Find where the given text appears and provide that cell's center as (X, Y) coordinate. 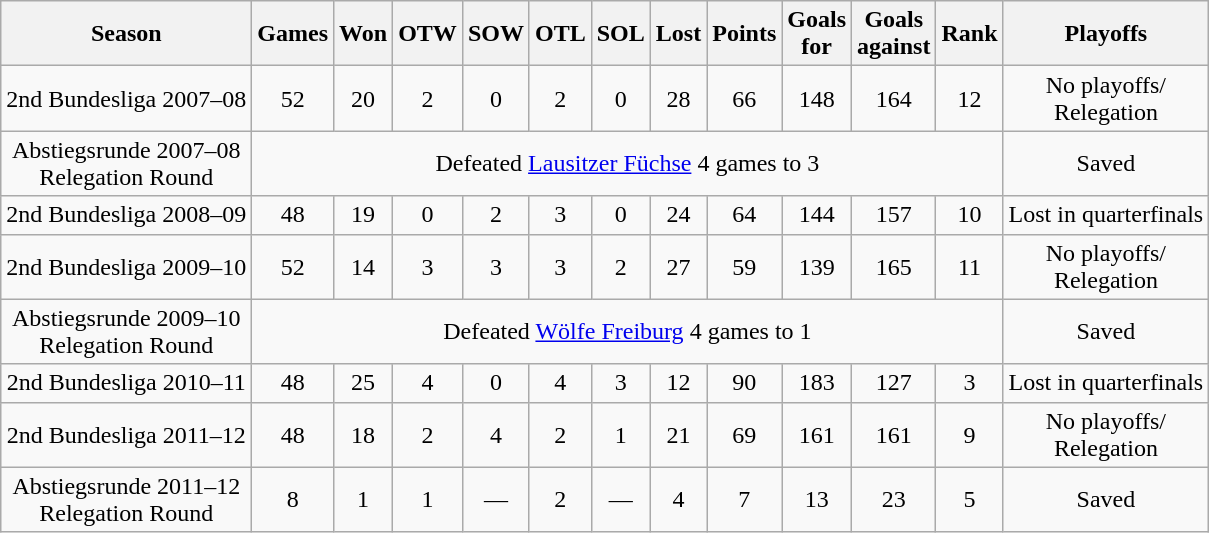
Rank (970, 34)
Goalsfor (817, 34)
Points (744, 34)
19 (364, 215)
Won (364, 34)
13 (817, 500)
7 (744, 500)
69 (744, 434)
9 (970, 434)
157 (894, 215)
Defeated Lausitzer Füchse 4 games to 3 (628, 164)
Playoffs (1106, 34)
2nd Bundesliga 2009–10 (126, 266)
OTW (428, 34)
24 (678, 215)
Season (126, 34)
2nd Bundesliga 2010–11 (126, 383)
10 (970, 215)
SOL (620, 34)
165 (894, 266)
Lost (678, 34)
2nd Bundesliga 2007–08 (126, 98)
64 (744, 215)
Defeated Wölfe Freiburg 4 games to 1 (628, 332)
2nd Bundesliga 2008–09 (126, 215)
20 (364, 98)
SOW (496, 34)
164 (894, 98)
21 (678, 434)
Abstiegsrunde 2007–08Relegation Round (126, 164)
2nd Bundesliga 2011–12 (126, 434)
OTL (560, 34)
14 (364, 266)
90 (744, 383)
148 (817, 98)
11 (970, 266)
144 (817, 215)
23 (894, 500)
183 (817, 383)
Abstiegsrunde 2011–12Relegation Round (126, 500)
59 (744, 266)
Abstiegsrunde 2009–10Relegation Round (126, 332)
28 (678, 98)
127 (894, 383)
Games (293, 34)
66 (744, 98)
139 (817, 266)
25 (364, 383)
27 (678, 266)
8 (293, 500)
Goalsagainst (894, 34)
5 (970, 500)
18 (364, 434)
